Output the [x, y] coordinate of the center of the cell containing the given text.  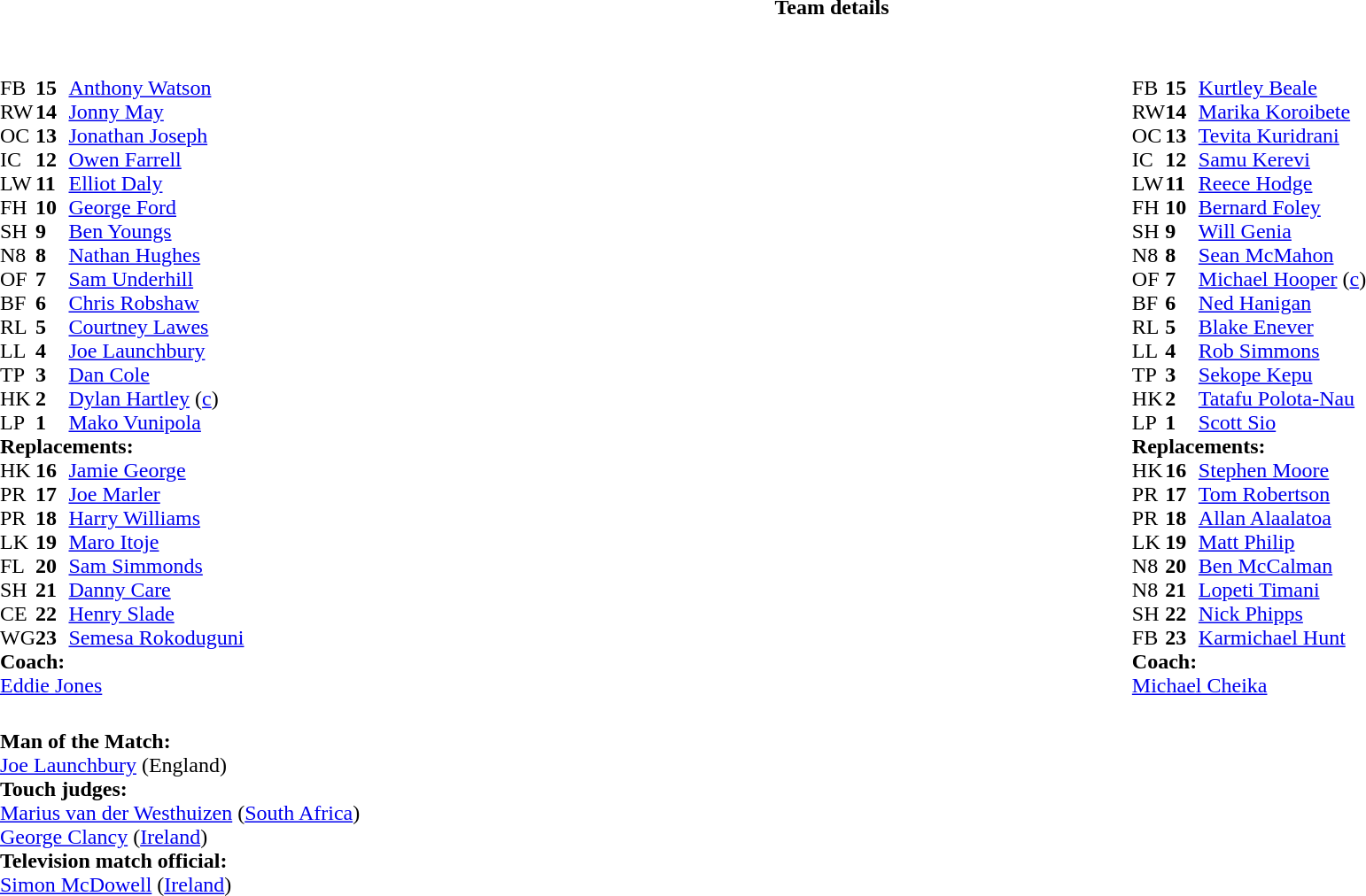
Anthony Watson [156, 89]
Matt Philip [1283, 542]
Reece Hodge [1283, 184]
Michael Hooper (c) [1283, 280]
Maro Itoje [156, 542]
Tevita Kuridrani [1283, 136]
Allan Alaalatoa [1283, 519]
Sean McMahon [1283, 255]
Nick Phipps [1283, 614]
Mako Vunipola [156, 423]
Tom Robertson [1283, 494]
Kurtley Beale [1283, 89]
Jonathan Joseph [156, 136]
Danny Care [156, 590]
CE [18, 614]
Henry Slade [156, 614]
Joe Launchbury [156, 351]
Rob Simmons [1283, 351]
Ned Hanigan [1283, 303]
Elliot Daly [156, 184]
Chris Robshaw [156, 303]
Marika Koroibete [1283, 112]
Bernard Foley [1283, 207]
Harry Williams [156, 519]
Dan Cole [156, 375]
Sam Simmonds [156, 567]
Semesa Rokoduguni [156, 637]
Courtney Lawes [156, 328]
Tatafu Polota-Nau [1283, 398]
Michael Cheika [1249, 685]
Karmichael Hunt [1283, 637]
Sekope Kepu [1283, 375]
Nathan Hughes [156, 255]
Dylan Hartley (c) [156, 398]
Joe Marler [156, 494]
Owen Farrell [156, 159]
George Ford [156, 207]
Eddie Jones [122, 685]
Stephen Moore [1283, 471]
Ben McCalman [1283, 567]
Lopeti Timani [1283, 590]
Jamie George [156, 471]
Samu Kerevi [1283, 159]
FL [18, 567]
Sam Underhill [156, 280]
Scott Sio [1283, 423]
Ben Youngs [156, 232]
Blake Enever [1283, 328]
Jonny May [156, 112]
Will Genia [1283, 232]
WG [18, 637]
